Find where the given text appears and provide that cell's center as [X, Y] coordinate. 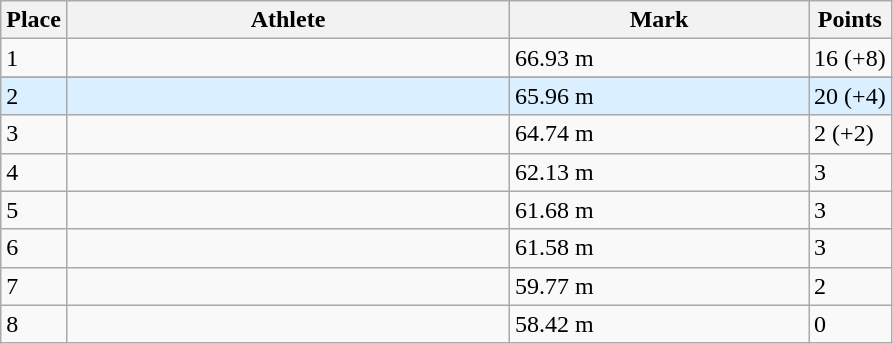
Athlete [288, 20]
6 [34, 248]
Points [850, 20]
16 (+8) [850, 58]
61.58 m [660, 248]
65.96 m [660, 96]
64.74 m [660, 134]
0 [850, 324]
Mark [660, 20]
61.68 m [660, 210]
59.77 m [660, 286]
58.42 m [660, 324]
66.93 m [660, 58]
5 [34, 210]
1 [34, 58]
4 [34, 172]
62.13 m [660, 172]
2 (+2) [850, 134]
20 (+4) [850, 96]
8 [34, 324]
Place [34, 20]
7 [34, 286]
